Locate the cell with the specified text and output its (x, y) center coordinate. 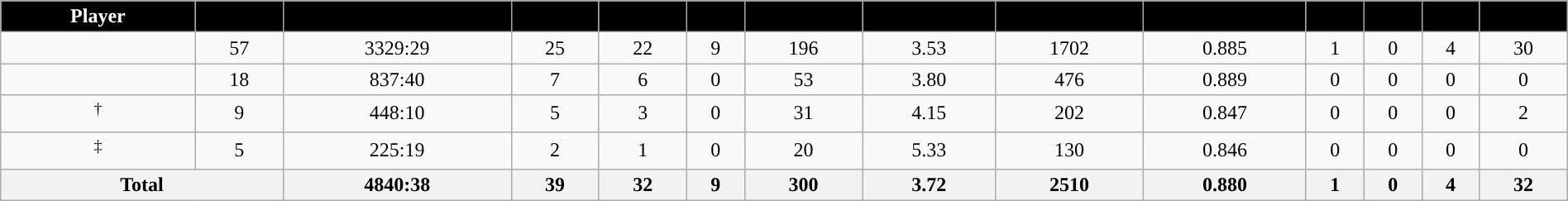
3 (643, 114)
5.33 (930, 151)
448:10 (397, 114)
0.885 (1224, 48)
3.80 (930, 79)
0.847 (1224, 114)
837:40 (397, 79)
1702 (1068, 48)
57 (239, 48)
Player (98, 17)
2510 (1068, 184)
0.846 (1224, 151)
130 (1068, 151)
7 (555, 79)
39 (555, 184)
476 (1068, 79)
202 (1068, 114)
‡ (98, 151)
31 (804, 114)
3.72 (930, 184)
Total (142, 184)
30 (1523, 48)
300 (804, 184)
0.880 (1224, 184)
225:19 (397, 151)
53 (804, 79)
3329:29 (397, 48)
196 (804, 48)
6 (643, 79)
4.15 (930, 114)
22 (643, 48)
20 (804, 151)
18 (239, 79)
† (98, 114)
0.889 (1224, 79)
25 (555, 48)
4840:38 (397, 184)
3.53 (930, 48)
